Find where the given text appears and provide that cell's center as [x, y] coordinate. 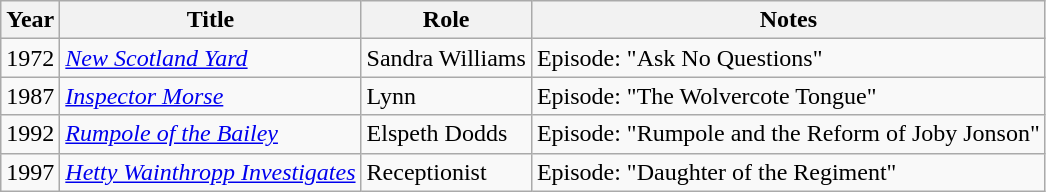
1992 [30, 134]
Elspeth Dodds [446, 134]
Episode: "Rumpole and the Reform of Joby Jonson" [788, 134]
Inspector Morse [210, 96]
Sandra Williams [446, 58]
Episode: "Ask No Questions" [788, 58]
Rumpole of the Bailey [210, 134]
1972 [30, 58]
Role [446, 20]
Year [30, 20]
Title [210, 20]
Episode: "The Wolvercote Tongue" [788, 96]
1997 [30, 172]
Notes [788, 20]
Hetty Wainthropp Investigates [210, 172]
Lynn [446, 96]
Episode: "Daughter of the Regiment" [788, 172]
Receptionist [446, 172]
1987 [30, 96]
New Scotland Yard [210, 58]
